Provide the (X, Y) coordinate of the cell's center where the given text is located.  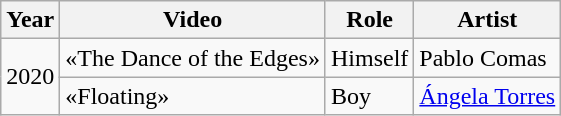
«The Dance of the Edges» (193, 58)
Year (30, 20)
2020 (30, 77)
«Floating» (193, 96)
Artist (488, 20)
Boy (369, 96)
Video (193, 20)
Role (369, 20)
Himself (369, 58)
Pablo Comas (488, 58)
Ángela Torres (488, 96)
